Return the [x, y] coordinate for the center point of the cell that contains the specified text.  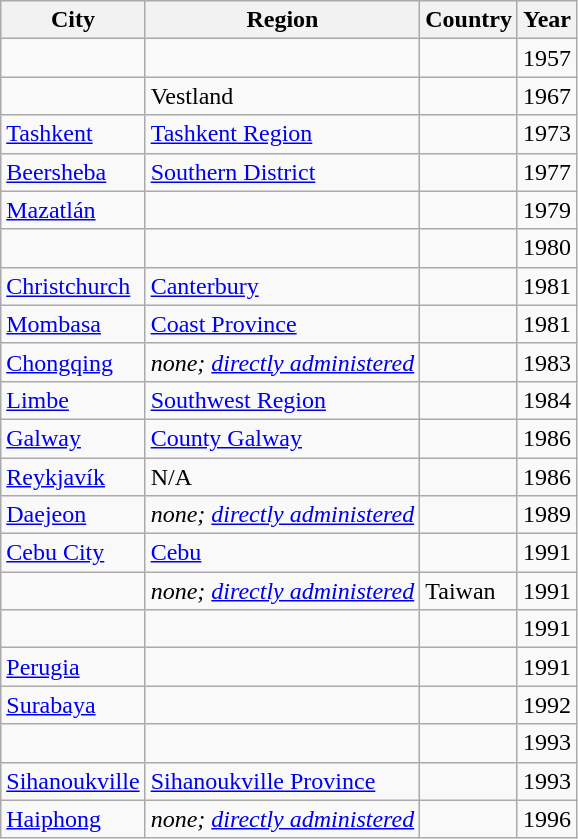
Daejeon [73, 515]
Haiphong [73, 819]
Southwest Region [282, 400]
Chongqing [73, 362]
N/A [282, 477]
Galway [73, 438]
Country [469, 20]
Southern District [282, 172]
Tashkent Region [282, 134]
Sihanoukville Province [282, 781]
1973 [546, 134]
Cebu [282, 553]
Reykjavík [73, 477]
County Galway [282, 438]
1989 [546, 515]
Limbe [73, 400]
Beersheba [73, 172]
1992 [546, 705]
Surabaya [73, 705]
Year [546, 20]
Region [282, 20]
Coast Province [282, 324]
1967 [546, 96]
City [73, 20]
Canterbury [282, 286]
Mazatlán [73, 210]
1980 [546, 248]
Christchurch [73, 286]
Vestland [282, 96]
Perugia [73, 667]
Sihanoukville [73, 781]
1977 [546, 172]
1983 [546, 362]
1984 [546, 400]
1996 [546, 819]
Mombasa [73, 324]
Cebu City [73, 553]
Tashkent [73, 134]
1979 [546, 210]
1957 [546, 58]
Taiwan [469, 591]
